Locate the cell with the specified text and output its (X, Y) center coordinate. 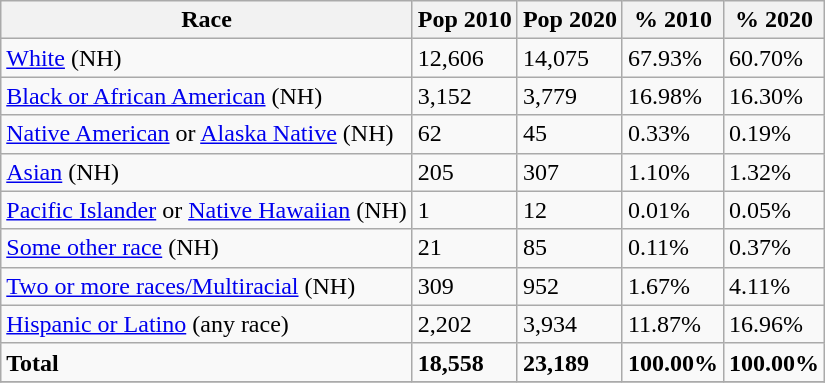
60.70% (774, 58)
0.37% (774, 248)
1 (464, 210)
0.11% (672, 248)
16.98% (672, 96)
Race (207, 20)
12,606 (464, 58)
16.30% (774, 96)
3,779 (570, 96)
11.87% (672, 324)
Pop 2010 (464, 20)
3,934 (570, 324)
3,152 (464, 96)
21 (464, 248)
14,075 (570, 58)
2,202 (464, 324)
1.32% (774, 172)
0.01% (672, 210)
% 2020 (774, 20)
45 (570, 134)
Two or more races/Multiracial (NH) (207, 286)
62 (464, 134)
67.93% (672, 58)
Pacific Islander or Native Hawaiian (NH) (207, 210)
Pop 2020 (570, 20)
307 (570, 172)
0.05% (774, 210)
205 (464, 172)
0.19% (774, 134)
16.96% (774, 324)
Total (207, 362)
952 (570, 286)
% 2010 (672, 20)
18,558 (464, 362)
85 (570, 248)
1.67% (672, 286)
Black or African American (NH) (207, 96)
12 (570, 210)
Hispanic or Latino (any race) (207, 324)
0.33% (672, 134)
1.10% (672, 172)
23,189 (570, 362)
Asian (NH) (207, 172)
White (NH) (207, 58)
Some other race (NH) (207, 248)
309 (464, 286)
4.11% (774, 286)
Native American or Alaska Native (NH) (207, 134)
